Determine the (x, y) coordinate at the center of the cell enclosing the given text.  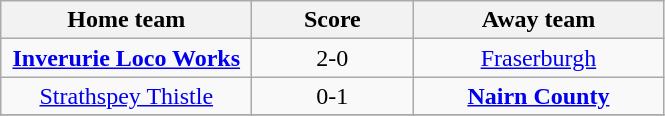
Fraserburgh (538, 58)
Nairn County (538, 96)
Inverurie Loco Works (126, 58)
0-1 (332, 96)
Away team (538, 20)
Strathspey Thistle (126, 96)
Score (332, 20)
2-0 (332, 58)
Home team (126, 20)
